Search for the cell housing the specified text and yield its [X, Y] center coordinate. 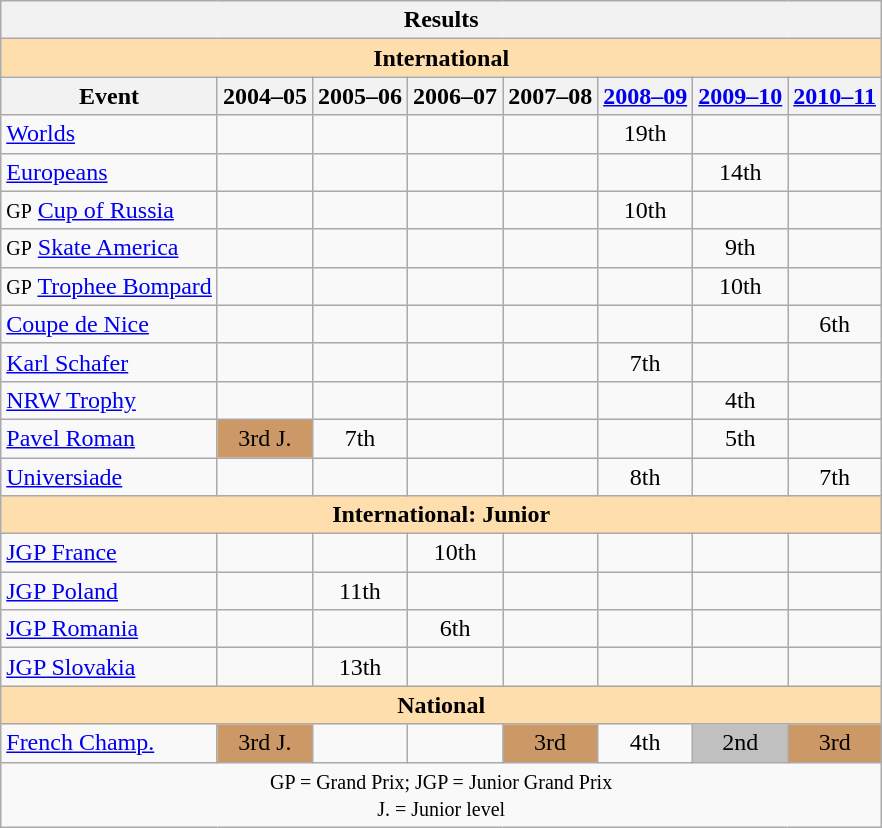
13th [360, 667]
Universiade [110, 477]
Coupe de Nice [110, 324]
Europeans [110, 172]
Event [110, 96]
GP Trophee Bompard [110, 286]
11th [360, 591]
Pavel Roman [110, 438]
9th [740, 248]
14th [740, 172]
International: Junior [442, 515]
JGP Romania [110, 629]
2006–07 [456, 96]
GP = Grand Prix; JGP = Junior Grand Prix J. = Junior level [442, 794]
National [442, 705]
2009–10 [740, 96]
International [442, 58]
NRW Trophy [110, 400]
2005–06 [360, 96]
8th [646, 477]
JGP Slovakia [110, 667]
Karl Schafer [110, 362]
GP Skate America [110, 248]
JGP France [110, 553]
2010–11 [835, 96]
2008–09 [646, 96]
2004–05 [264, 96]
2007–08 [550, 96]
JGP Poland [110, 591]
Worlds [110, 134]
19th [646, 134]
GP Cup of Russia [110, 210]
Results [442, 20]
5th [740, 438]
2nd [740, 743]
French Champ. [110, 743]
